Determine the [X, Y] coordinate at the center of the cell enclosing the given text.  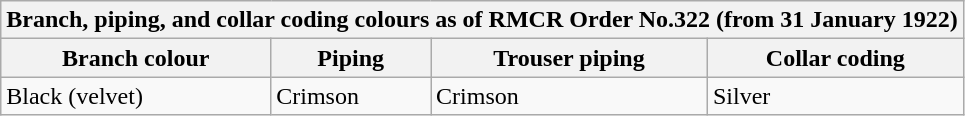
Trouser piping [570, 58]
Black (velvet) [136, 96]
Collar coding [835, 58]
Silver [835, 96]
Branch colour [136, 58]
Branch, piping, and collar coding colours as of RMCR Order No.322 (from 31 January 1922) [482, 20]
Piping [351, 58]
